For the text-containing cell, return its midpoint in [x, y] coordinate format. 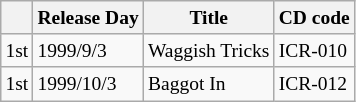
ICR-012 [314, 84]
ICR-010 [314, 50]
Baggot In [208, 84]
1999/9/3 [88, 50]
1999/10/3 [88, 84]
Title [208, 18]
Release Day [88, 18]
Waggish Tricks [208, 50]
CD code [314, 18]
